For the text-containing cell, return its midpoint in [x, y] coordinate format. 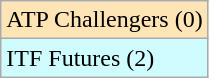
ATP Challengers (0) [104, 20]
ITF Futures (2) [104, 58]
